Find where the given text appears and provide that cell's center as [X, Y] coordinate. 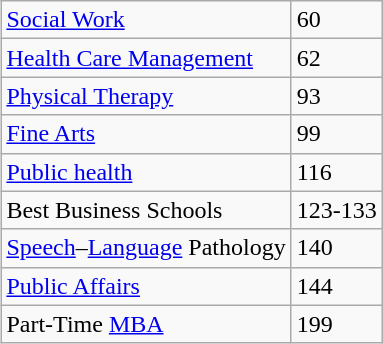
199 [336, 324]
123-133 [336, 210]
Public Affairs [146, 286]
Social Work [146, 20]
Public health [146, 172]
Health Care Management [146, 58]
116 [336, 172]
140 [336, 248]
99 [336, 134]
Speech–Language Pathology [146, 248]
Fine Arts [146, 134]
144 [336, 286]
60 [336, 20]
62 [336, 58]
Best Business Schools [146, 210]
Physical Therapy [146, 96]
Part-Time MBA [146, 324]
93 [336, 96]
